Determine the (X, Y) coordinate at the center of the cell enclosing the given text.  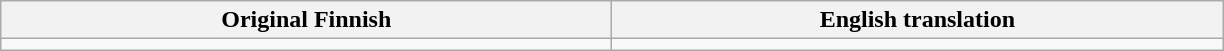
English translation (918, 20)
Original Finnish (306, 20)
